Search for the cell housing the specified text and yield its (x, y) center coordinate. 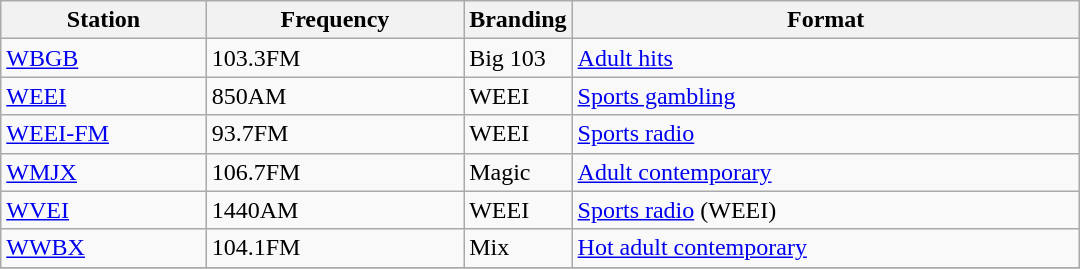
1440AM (334, 210)
Hot adult contemporary (826, 248)
93.7FM (334, 134)
Frequency (334, 20)
Sports radio (826, 134)
Mix (518, 248)
WVEI (104, 210)
104.1FM (334, 248)
WMJX (104, 172)
Format (826, 20)
850AM (334, 96)
103.3FM (334, 58)
106.7FM (334, 172)
WWBX (104, 248)
WBGB (104, 58)
Adult hits (826, 58)
Sports gambling (826, 96)
Big 103 (518, 58)
Station (104, 20)
Magic (518, 172)
Adult contemporary (826, 172)
WEEI-FM (104, 134)
Branding (518, 20)
Sports radio (WEEI) (826, 210)
